Pinpoint the cell where the given text exists, returning its [X, Y] midpoint coordinate. 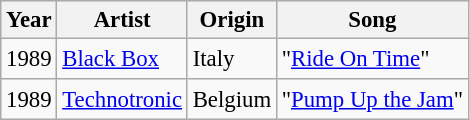
Origin [232, 20]
"Ride On Time" [372, 60]
Artist [122, 20]
Italy [232, 60]
Song [372, 20]
Black Box [122, 60]
Belgium [232, 100]
Technotronic [122, 100]
Year [29, 20]
"Pump Up the Jam" [372, 100]
